Pinpoint the cell where the given text exists, returning its (x, y) midpoint coordinate. 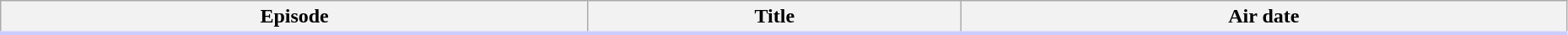
Air date (1264, 17)
Episode (295, 17)
Title (774, 17)
